Determine the [x, y] coordinate at the center of the cell enclosing the given text.  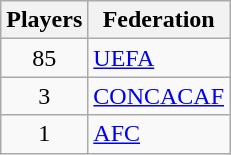
UEFA [159, 58]
85 [44, 58]
3 [44, 96]
1 [44, 134]
Federation [159, 20]
CONCACAF [159, 96]
AFC [159, 134]
Players [44, 20]
